Output the (x, y) coordinate of the center of the cell containing the given text.  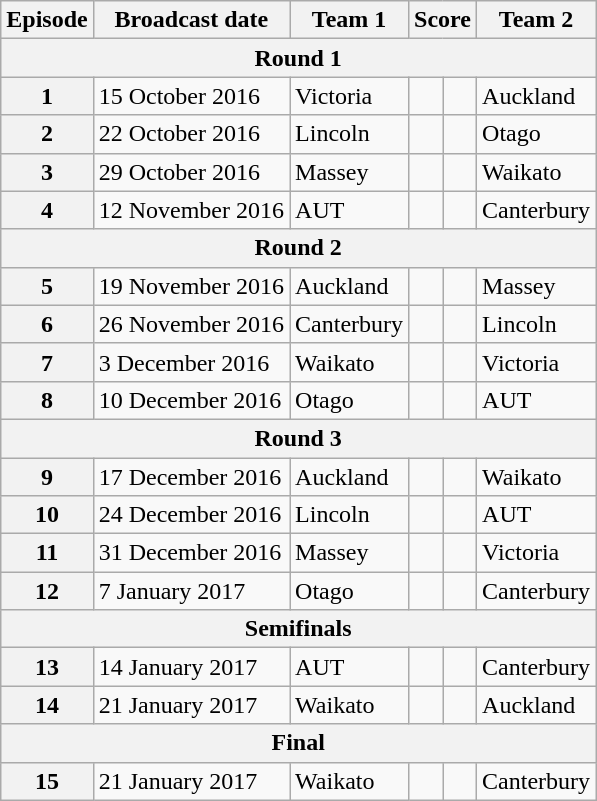
2 (47, 134)
9 (47, 477)
15 (47, 781)
10 (47, 515)
24 December 2016 (191, 515)
Broadcast date (191, 20)
1 (47, 96)
11 (47, 553)
7 (47, 362)
Semifinals (298, 629)
Round 2 (298, 248)
Round 1 (298, 58)
13 (47, 667)
Episode (47, 20)
14 (47, 705)
Team 2 (536, 20)
26 November 2016 (191, 324)
12 (47, 591)
29 October 2016 (191, 172)
3 December 2016 (191, 362)
3 (47, 172)
Team 1 (350, 20)
5 (47, 286)
22 October 2016 (191, 134)
Round 3 (298, 438)
12 November 2016 (191, 210)
14 January 2017 (191, 667)
31 December 2016 (191, 553)
8 (47, 400)
19 November 2016 (191, 286)
10 December 2016 (191, 400)
7 January 2017 (191, 591)
15 October 2016 (191, 96)
4 (47, 210)
Score (443, 20)
17 December 2016 (191, 477)
6 (47, 324)
Final (298, 743)
